Locate the cell with the specified text and output its (x, y) center coordinate. 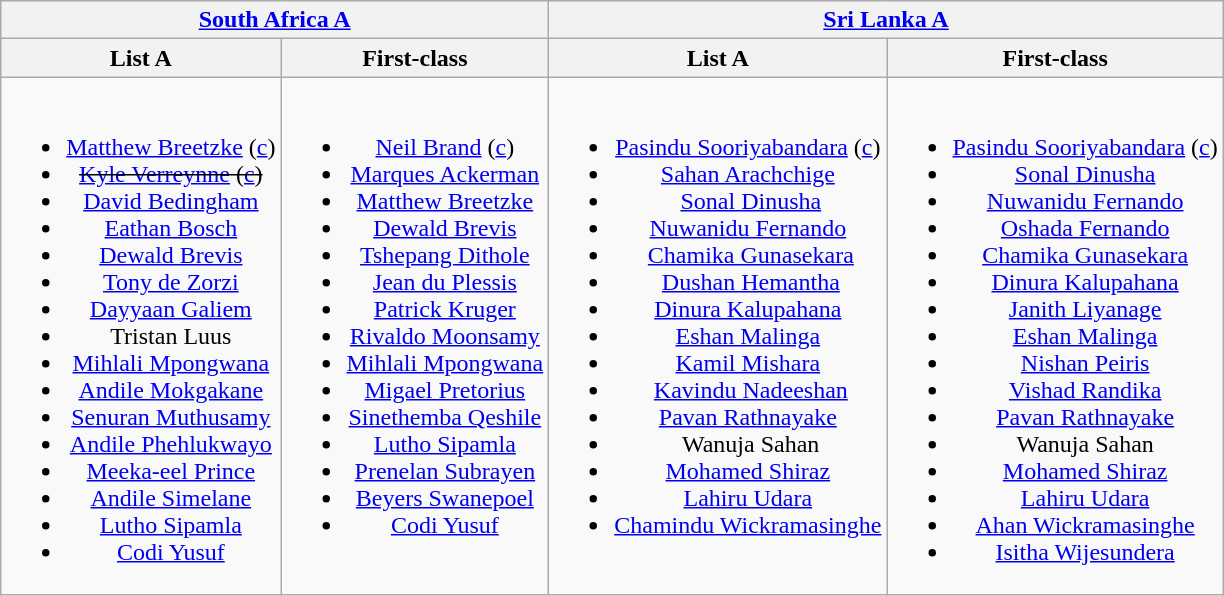
Sri Lanka A (886, 20)
South Africa A (275, 20)
